Pinpoint the cell where the given text exists, returning its (X, Y) midpoint coordinate. 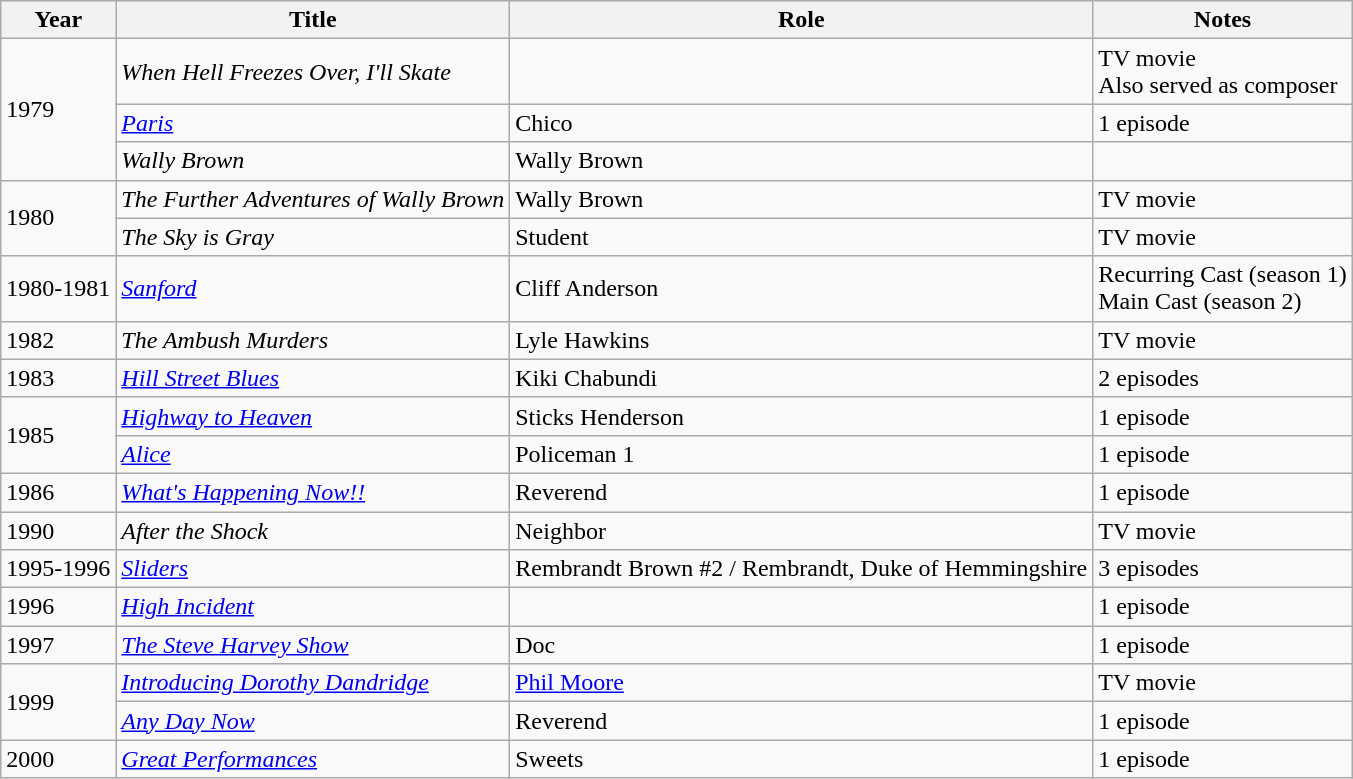
Year (58, 20)
TV movieAlso served as composer (1223, 72)
1986 (58, 492)
1979 (58, 110)
Lyle Hawkins (802, 340)
1997 (58, 645)
High Incident (313, 607)
When Hell Freezes Over, I'll Skate (313, 72)
Kiki Chabundi (802, 378)
1983 (58, 378)
Great Performances (313, 759)
1995-1996 (58, 569)
The Further Adventures of Wally Brown (313, 199)
1996 (58, 607)
1990 (58, 531)
What's Happening Now!! (313, 492)
2000 (58, 759)
The Sky is Gray (313, 237)
Sanford (313, 288)
Paris (313, 123)
1980 (58, 218)
1982 (58, 340)
Recurring Cast (season 1)Main Cast (season 2) (1223, 288)
3 episodes (1223, 569)
After the Shock (313, 531)
Introducing Dorothy Dandridge (313, 683)
Cliff Anderson (802, 288)
Sticks Henderson (802, 416)
Any Day Now (313, 721)
Highway to Heaven (313, 416)
Chico (802, 123)
Phil Moore (802, 683)
Hill Street Blues (313, 378)
The Steve Harvey Show (313, 645)
Student (802, 237)
Sweets (802, 759)
Rembrandt Brown #2 / Rembrandt, Duke of Hemmingshire (802, 569)
Role (802, 20)
Alice (313, 454)
1980-1981 (58, 288)
1999 (58, 702)
Doc (802, 645)
2 episodes (1223, 378)
1985 (58, 435)
Title (313, 20)
Sliders (313, 569)
The Ambush Murders (313, 340)
Notes (1223, 20)
Policeman 1 (802, 454)
Neighbor (802, 531)
